Output the (X, Y) coordinate of the center of the cell containing the given text.  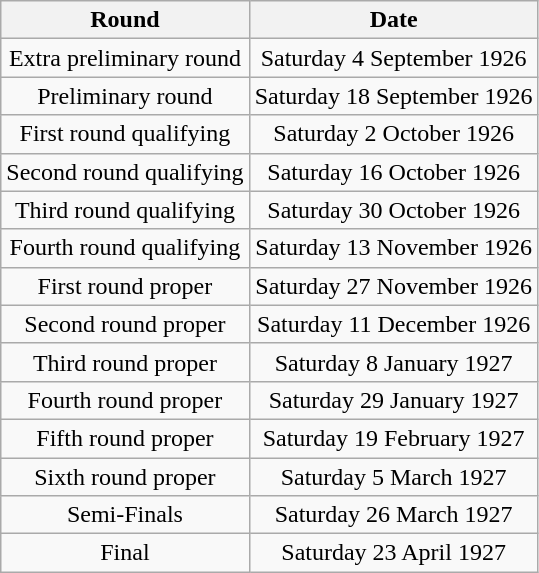
Sixth round proper (125, 477)
Saturday 8 January 1927 (394, 362)
Semi-Finals (125, 515)
Third round proper (125, 362)
Second round proper (125, 324)
Final (125, 553)
Saturday 4 September 1926 (394, 58)
Saturday 11 December 1926 (394, 324)
First round qualifying (125, 134)
Fifth round proper (125, 438)
Saturday 19 February 1927 (394, 438)
Saturday 26 March 1927 (394, 515)
Saturday 29 January 1927 (394, 400)
Saturday 16 October 1926 (394, 172)
Saturday 27 November 1926 (394, 286)
Fourth round proper (125, 400)
Saturday 2 October 1926 (394, 134)
Round (125, 20)
Saturday 5 March 1927 (394, 477)
Saturday 23 April 1927 (394, 553)
Saturday 18 September 1926 (394, 96)
Extra preliminary round (125, 58)
Third round qualifying (125, 210)
Saturday 30 October 1926 (394, 210)
Preliminary round (125, 96)
Saturday 13 November 1926 (394, 248)
First round proper (125, 286)
Second round qualifying (125, 172)
Fourth round qualifying (125, 248)
Date (394, 20)
